Return the (X, Y) coordinate for the center point of the cell that contains the specified text.  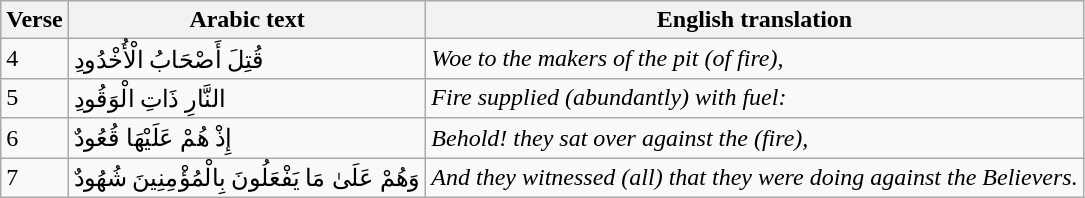
قُتِلَ أَصْحَابُ الْأُخْدُودِ (247, 59)
And they witnessed (all) that they were doing against the Believers. (754, 178)
6 (35, 138)
Behold! they sat over against the (fire), (754, 138)
Arabic text (247, 20)
النَّارِ‌ ذَاتِ الْوَقُودِ (247, 98)
4 (35, 59)
إِذْ هُمْ عَلَيْهَا قُعُودٌ (247, 138)
Woe to the makers of the pit (of fire), (754, 59)
7 (35, 178)
5 (35, 98)
Fire supplied (abundantly) with fuel: (754, 98)
Verse (35, 20)
وَهُمْ عَلَىٰ مَا يَفْعَلُونَ بِالْمُؤْمِنِينَ شُهُودٌ (247, 178)
English translation (754, 20)
